Scan for the cell matching the given text and deliver its (x, y) coordinate at center. 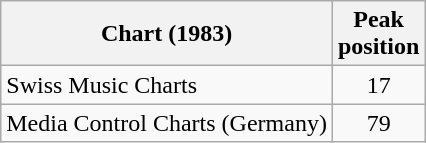
Media Control Charts (Germany) (167, 123)
Peakposition (378, 34)
79 (378, 123)
Swiss Music Charts (167, 85)
17 (378, 85)
Chart (1983) (167, 34)
